Provide the (x, y) coordinate of the cell's center where the given text is located.  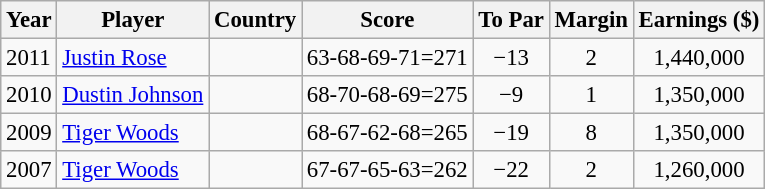
−13 (511, 58)
−9 (511, 95)
Player (133, 20)
1 (591, 95)
−19 (511, 133)
68-67-62-68=265 (388, 133)
To Par (511, 20)
Earnings ($) (698, 20)
8 (591, 133)
1,440,000 (698, 58)
2010 (29, 95)
67-67-65-63=262 (388, 170)
Justin Rose (133, 58)
Country (256, 20)
2009 (29, 133)
−22 (511, 170)
2011 (29, 58)
1,260,000 (698, 170)
Margin (591, 20)
68-70-68-69=275 (388, 95)
63-68-69-71=271 (388, 58)
Dustin Johnson (133, 95)
Score (388, 20)
Year (29, 20)
2007 (29, 170)
